For the text-containing cell, return its midpoint in (X, Y) coordinate format. 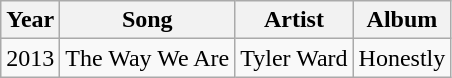
Honestly (402, 58)
Tyler Ward (294, 58)
Year (30, 20)
2013 (30, 58)
Artist (294, 20)
Album (402, 20)
Song (148, 20)
The Way We Are (148, 58)
